Scan for the cell matching the given text and deliver its [X, Y] coordinate at center. 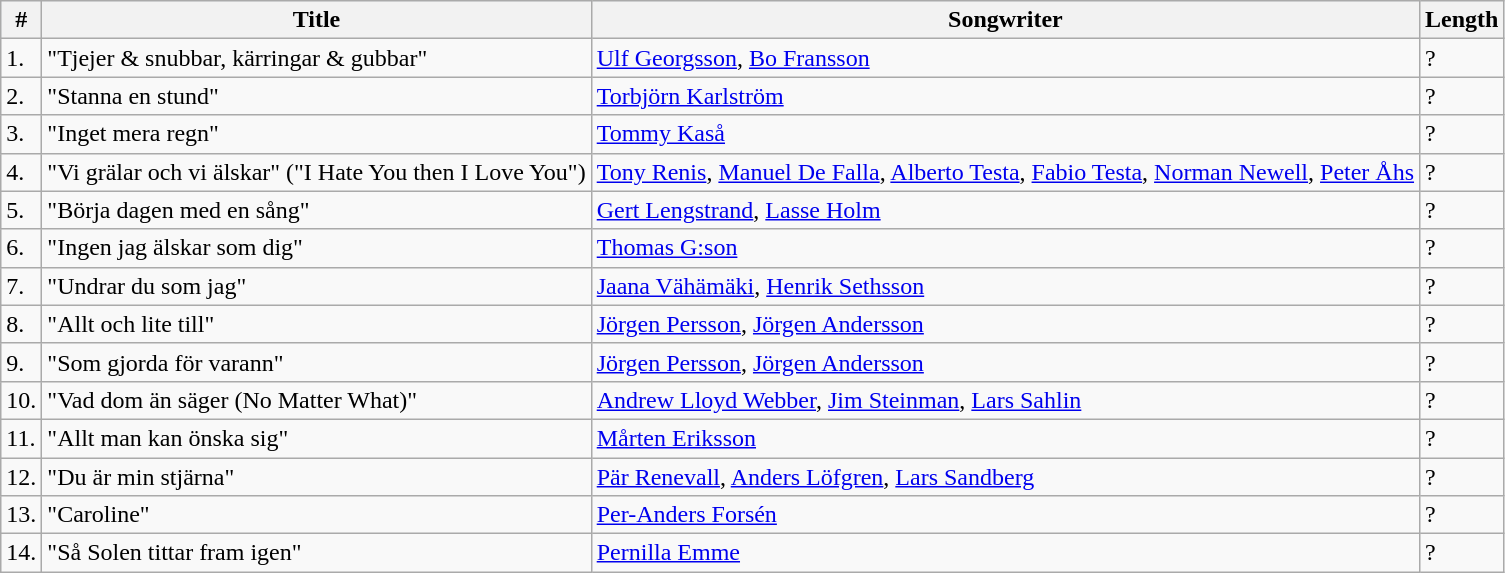
1. [22, 58]
# [22, 20]
3. [22, 134]
6. [22, 248]
Per-Anders Forsén [1005, 515]
12. [22, 477]
"Undrar du som jag" [316, 286]
13. [22, 515]
"Allt och lite till" [316, 324]
10. [22, 400]
Gert Lengstrand, Lasse Holm [1005, 210]
14. [22, 553]
"Caroline" [316, 515]
"Ingen jag älskar som dig" [316, 248]
Tommy Kaså [1005, 134]
7. [22, 286]
11. [22, 438]
Pernilla Emme [1005, 553]
Torbjörn Karlström [1005, 96]
9. [22, 362]
Pär Renevall, Anders Löfgren, Lars Sandberg [1005, 477]
Tony Renis, Manuel De Falla, Alberto Testa, Fabio Testa, Norman Newell, Peter Åhs [1005, 172]
"Allt man kan önska sig" [316, 438]
"Som gjorda för varann" [316, 362]
Title [316, 20]
"Vi grälar och vi älskar" ("I Hate You then I Love You") [316, 172]
2. [22, 96]
4. [22, 172]
Ulf Georgsson, Bo Fransson [1005, 58]
"Stanna en stund" [316, 96]
Length [1462, 20]
"Så Solen tittar fram igen" [316, 553]
"Du är min stjärna" [316, 477]
5. [22, 210]
Jaana Vähämäki, Henrik Sethsson [1005, 286]
"Börja dagen med en sång" [316, 210]
"Tjejer & snubbar, kärringar & gubbar" [316, 58]
Andrew Lloyd Webber, Jim Steinman, Lars Sahlin [1005, 400]
Mårten Eriksson [1005, 438]
"Vad dom än säger (No Matter What)" [316, 400]
"Inget mera regn" [316, 134]
8. [22, 324]
Thomas G:son [1005, 248]
Songwriter [1005, 20]
